Extract the (X, Y) coordinate from the center of the cell holding the provided text.  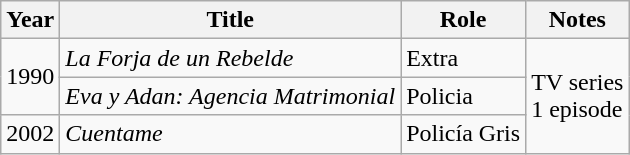
Policia (464, 96)
TV series 1 episode (578, 96)
Role (464, 20)
Extra (464, 58)
Policía Gris (464, 134)
Cuentame (230, 134)
Notes (578, 20)
2002 (30, 134)
Year (30, 20)
1990 (30, 77)
Eva y Adan: Agencia Matrimonial (230, 96)
Title (230, 20)
La Forja de un Rebelde (230, 58)
